Search for the cell housing the specified text and yield its (X, Y) center coordinate. 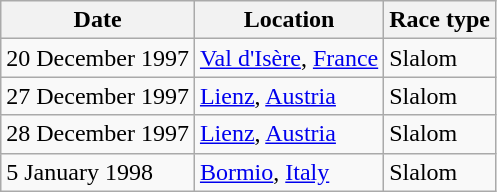
5 January 1998 (98, 172)
Date (98, 20)
Location (288, 20)
27 December 1997 (98, 96)
Race type (440, 20)
28 December 1997 (98, 134)
20 December 1997 (98, 58)
Val d'Isère, France (288, 58)
Bormio, Italy (288, 172)
